Provide the [x, y] coordinate of the cell's center where the given text is located.  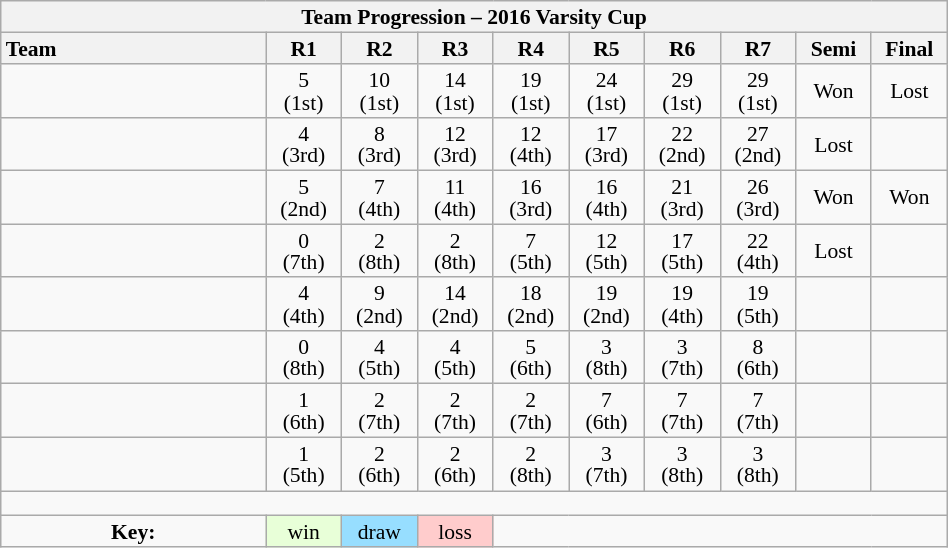
loss [455, 532]
5 (2nd) [304, 198]
1 (6th) [304, 410]
18 (2nd) [531, 304]
8 (3rd) [379, 144]
14 (2nd) [455, 304]
R3 [455, 49]
Final [909, 49]
0 (8th) [304, 358]
Team [134, 49]
8 (6th) [758, 358]
12 (3rd) [455, 144]
win [304, 532]
R1 [304, 49]
5 (6th) [531, 358]
26 (3rd) [758, 198]
0 (7th) [304, 250]
22 (4th) [758, 250]
4 (4th) [304, 304]
Team Progression – 2016 Varsity Cup [474, 17]
19 (5th) [758, 304]
R6 [682, 49]
11 (4th) [455, 198]
17 (5th) [682, 250]
R7 [758, 49]
10 (1st) [379, 92]
17 (3rd) [607, 144]
19 (4th) [682, 304]
1 (5th) [304, 464]
19 (2nd) [607, 304]
12 (4th) [531, 144]
16 (3rd) [531, 198]
22 (2nd) [682, 144]
14 (1st) [455, 92]
R5 [607, 49]
9 (2nd) [379, 304]
7 (6th) [607, 410]
Semi [834, 49]
7 (4th) [379, 198]
21 (3rd) [682, 198]
Key: [134, 532]
7 (5th) [531, 250]
19 (1st) [531, 92]
16 (4th) [607, 198]
4 (3rd) [304, 144]
5 (1st) [304, 92]
R4 [531, 49]
12 (5th) [607, 250]
draw [379, 532]
27 (2nd) [758, 144]
24 (1st) [607, 92]
R2 [379, 49]
